Extract the (X, Y) coordinate from the center of the cell holding the provided text.  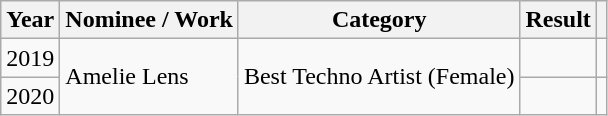
Year (30, 20)
2019 (30, 58)
Best Techno Artist (Female) (379, 77)
2020 (30, 96)
Category (379, 20)
Nominee / Work (150, 20)
Result (558, 20)
Amelie Lens (150, 77)
